Find where the given text appears and provide that cell's center as (X, Y) coordinate. 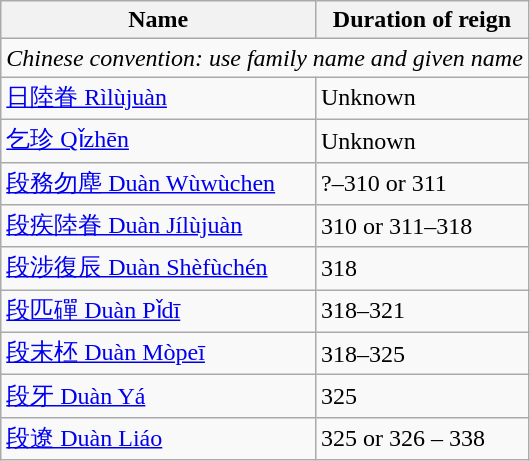
段疾陸眷 Duàn Jílùjuàn (158, 226)
318 (422, 268)
325 (422, 396)
段末柸 Duàn Mòpeī (158, 354)
段涉復辰 Duàn Shèfùchén (158, 268)
Duration of reign (422, 20)
318–325 (422, 354)
318–321 (422, 312)
段遼 Duàn Liáo (158, 438)
?–310 or 311 (422, 184)
乞珍 Qǐzhēn (158, 140)
Chinese convention: use family name and given name (265, 58)
段匹磾 Duàn Pǐdī (158, 312)
段牙 Duàn Yá (158, 396)
Name (158, 20)
310 or 311–318 (422, 226)
325 or 326 – 338 (422, 438)
日陸眷 Rìlùjuàn (158, 98)
段務勿塵 Duàn Wùwùchen (158, 184)
